Locate the cell with the specified text and output its [x, y] center coordinate. 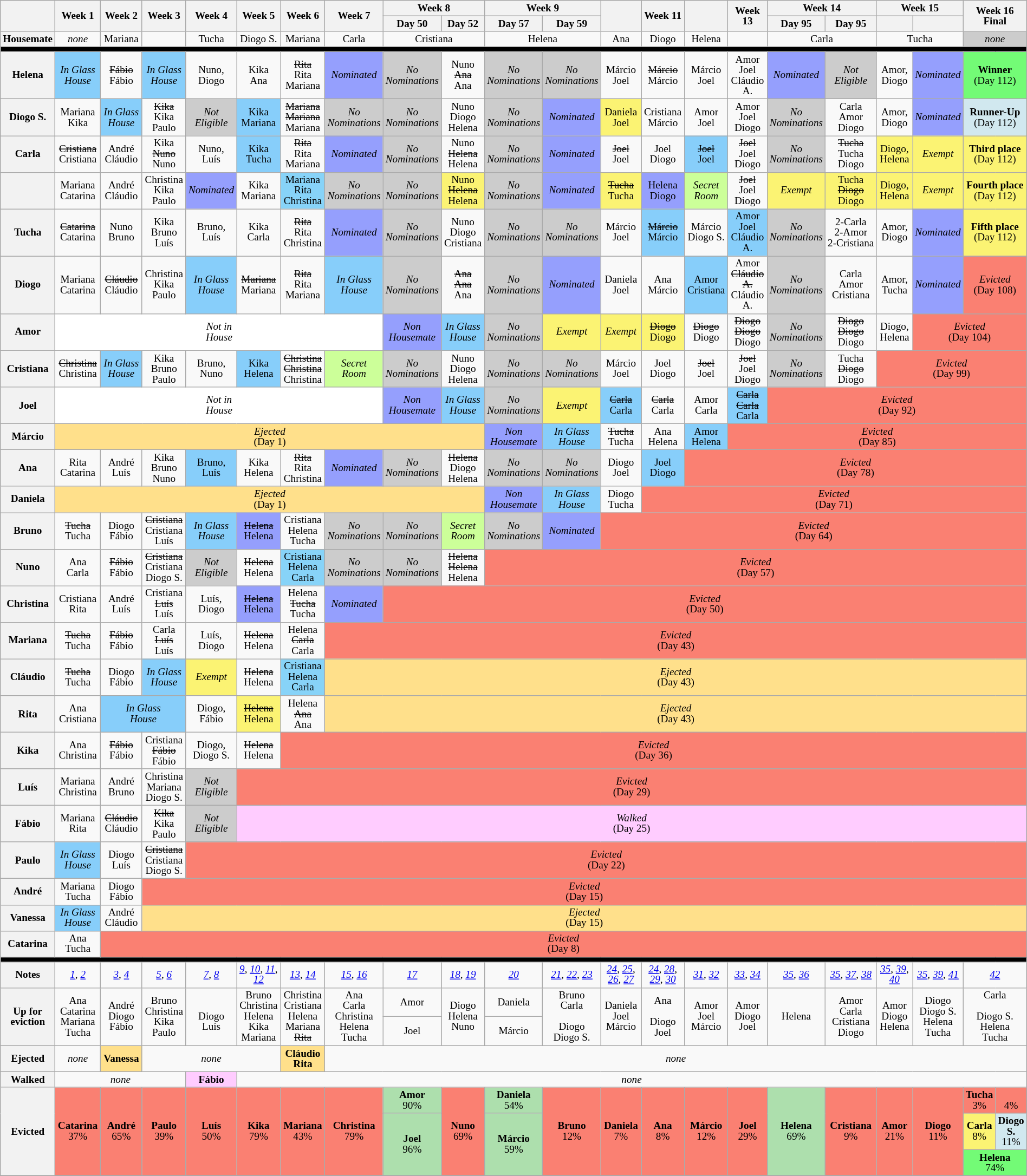
AnaCarlaChristinaHelenaTucha [354, 1017]
Cláudio [28, 677]
Ejected [28, 1059]
Joel29% [747, 1132]
AndréDiogoFábio [121, 1017]
CristianaCristianaLuís [164, 531]
BrunoCarlaDiogoDiogo S. [572, 1017]
Evicted(Day 108) [994, 285]
AmorJoel [706, 117]
MarianaKika [78, 117]
Luís [28, 787]
KikaTucha [259, 154]
HelenaDiogoHelena [463, 468]
AmorCarlaCristianaDiogo [851, 1017]
Day 57 [513, 24]
AnaMárcio [663, 285]
33, 34 [747, 975]
Kika [28, 750]
Amor,Tucha [895, 285]
35, 39, 40 [895, 975]
15, 16 [354, 975]
MárcioDiogo S. [706, 233]
Nuno,Luís [211, 154]
CristianaHelenaTucha [303, 531]
ChristinaMarianaDiogo S. [164, 787]
5, 6 [164, 975]
AmorJoelMárcio [706, 1017]
17 [412, 975]
DanielaJoelMárcio [621, 1017]
2-Carla2-Amor2-Cristiana [851, 233]
HelenaCarlaCarla [303, 641]
Evicted(Day 29) [632, 787]
MarianaMarianaMariana [303, 117]
MarianaChristina [78, 787]
Week 3 [164, 16]
Tucha3% [979, 1100]
Evicted(Day 8) [564, 944]
Márcio12% [706, 1132]
AnaCarla [78, 567]
Up foreviction [28, 1017]
35, 39, 41 [938, 975]
ChristinaChristina [78, 369]
Ejected(Day 15) [584, 918]
Catarina37% [78, 1132]
BrunoChristinaHelenaKikaMariana [259, 1017]
31, 32 [706, 975]
Paulo39% [164, 1132]
KikaBrunoPaulo [164, 369]
Daniela7% [621, 1132]
Carla8% [979, 1132]
CarlaCarlaCarla [747, 406]
Week 9 [543, 9]
Fourth place(Day 112) [994, 191]
CarlaAmorCristiana [851, 285]
Evicted(Day 92) [897, 406]
DiogoHelenaNuno [463, 1017]
Evicted(Day 36) [653, 750]
AndréBruno [121, 787]
CarlaAmorDiogo [851, 117]
Week 1 [78, 16]
Diogo,Diogo S. [211, 750]
Márcio59% [513, 1145]
CatarinaCatarina [78, 233]
Housemate [28, 39]
Paulo [28, 860]
Evicted(Day 71) [834, 499]
Evicted(Day 50) [705, 604]
NunoAnaAna [463, 76]
Week 8 [433, 9]
NunoDiogoCristiana [463, 233]
Helena69% [796, 1132]
Walked(Day 25) [632, 824]
MarianaMariana [259, 285]
Week 2 [121, 16]
André65% [121, 1132]
Evicted(Day 57) [756, 567]
Winner(Day 112) [994, 76]
AmorHelena [706, 436]
Bruno [28, 531]
Helena74% [994, 1163]
1, 2 [78, 975]
KikaCarla [259, 233]
Diogo,Fábio [211, 714]
35, 37, 38 [851, 975]
KikaBrunoLuís [164, 233]
AmorJoelDiogo [747, 117]
Evicted [28, 1132]
AnaTucha [78, 944]
Third place(Day 112) [994, 154]
CristianaRita [78, 604]
AnaCristiana [78, 714]
Week 11 [663, 16]
Joel96% [412, 1145]
21, 22, 23 [572, 975]
Evicted(Day 104) [970, 332]
Notes [28, 975]
Week 13 [747, 16]
Evicted(Day 64) [814, 531]
Luís50% [211, 1132]
KikaAna [259, 76]
CláudioRita [303, 1059]
KikaNunoNuno [164, 154]
Evicted(Day 78) [856, 468]
CristianaMárcio [663, 117]
TuchaTuchaDiogo [851, 154]
AmorCristiana [706, 285]
Evicted(Day 99) [951, 369]
André [28, 892]
Week 14 [822, 9]
Evicted(Day 22) [606, 860]
42 [994, 975]
ChristinaCristianaHelenaMarianaRita [303, 1017]
AmorDiogoJoel [747, 1017]
Ana8% [663, 1132]
Week 6 [303, 16]
Nuno,Diogo [211, 76]
4% [1011, 1100]
Amor90% [412, 1100]
DiogoJoel [621, 468]
Evicted(Day 85) [877, 436]
Fifth place(Day 112) [994, 233]
Daniela54% [513, 1100]
HelenaHelenaHelena [463, 567]
Diogo S.11% [1011, 1132]
DiogoTucha [621, 499]
9, 10, 11, 12 [259, 975]
Kika79% [259, 1132]
Week 16Final [994, 16]
CristianaFábioFábio [164, 750]
Week 15 [920, 9]
24, 25, 26, 27 [621, 975]
Nuno [28, 567]
Bruno,Nuno [211, 369]
MarianaRita [78, 824]
Christina79% [354, 1132]
13, 14 [303, 975]
Bruno12% [572, 1132]
CristianaCristiana [78, 154]
HelenaAnaAna [303, 714]
Day 52 [463, 24]
ChristinaChristinaChristina [303, 369]
CarlaLuísLuís [164, 641]
7, 8 [211, 975]
Week 7 [354, 16]
Mariana43% [303, 1132]
Evicted(Day 43) [676, 641]
DiogoDiogo S.HelenaTucha [938, 1017]
AmorDiogoHelena [895, 1017]
Evicted(Day 15) [584, 892]
20 [513, 975]
35, 36 [796, 975]
AnaDiogoJoel [663, 1017]
Runner-Up(Day 112) [994, 117]
AmorCláudio A.Cláudio A. [747, 285]
NunoBruno [121, 233]
BrunoChristinaKikaPaulo [164, 1017]
Week 4 [211, 16]
Day 59 [572, 24]
AnaAnaAna [463, 285]
AnaChristina [78, 750]
AmorCarla [706, 406]
Nuno69% [463, 1132]
Catarina [28, 944]
HelenaTuchaTucha [303, 604]
RitaCatarina [78, 468]
MarianaTucha [78, 892]
Diogo11% [938, 1132]
Christina [28, 604]
Rita [28, 714]
Amor21% [895, 1132]
AnaCatarinaMarianaTucha [78, 1017]
24, 28, 29, 30 [663, 975]
AnaHelena [663, 436]
Cristiana9% [851, 1132]
3, 4 [121, 975]
Walked [28, 1080]
Day 50 [412, 24]
MarianaRitaChristina [303, 191]
HelenaDiogo [663, 191]
CarlaDiogo S.HelenaTucha [994, 1017]
CristianaLuísLuís [164, 604]
Week 5 [259, 16]
18, 19 [463, 975]
KikaBrunoNuno [164, 468]
